Pinpoint the cell where the given text exists, returning its [X, Y] midpoint coordinate. 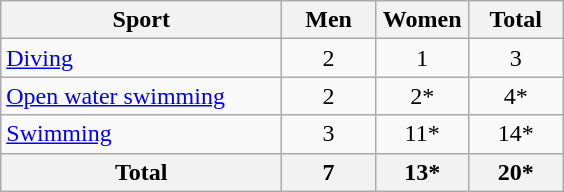
Diving [142, 58]
4* [516, 96]
11* [422, 134]
20* [516, 172]
2* [422, 96]
13* [422, 172]
Open water swimming [142, 96]
Women [422, 20]
7 [329, 172]
1 [422, 58]
Swimming [142, 134]
14* [516, 134]
Men [329, 20]
Sport [142, 20]
